Return (X, Y) of the center of cell containing provided text 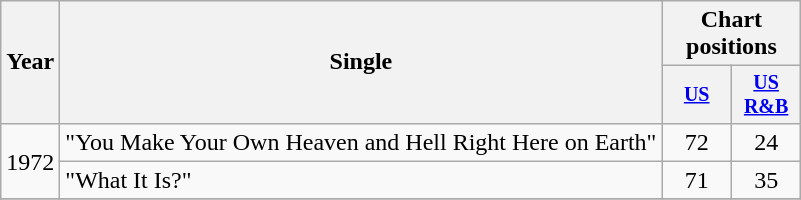
"You Make Your Own Heaven and Hell Right Here on Earth" (361, 142)
24 (766, 142)
"What It Is?" (361, 180)
35 (766, 180)
Year (30, 62)
US (696, 94)
Chart positions (732, 34)
USR&B (766, 94)
1972 (30, 161)
Single (361, 62)
71 (696, 180)
72 (696, 142)
